Extract the (X, Y) coordinate from the center of the cell holding the provided text.  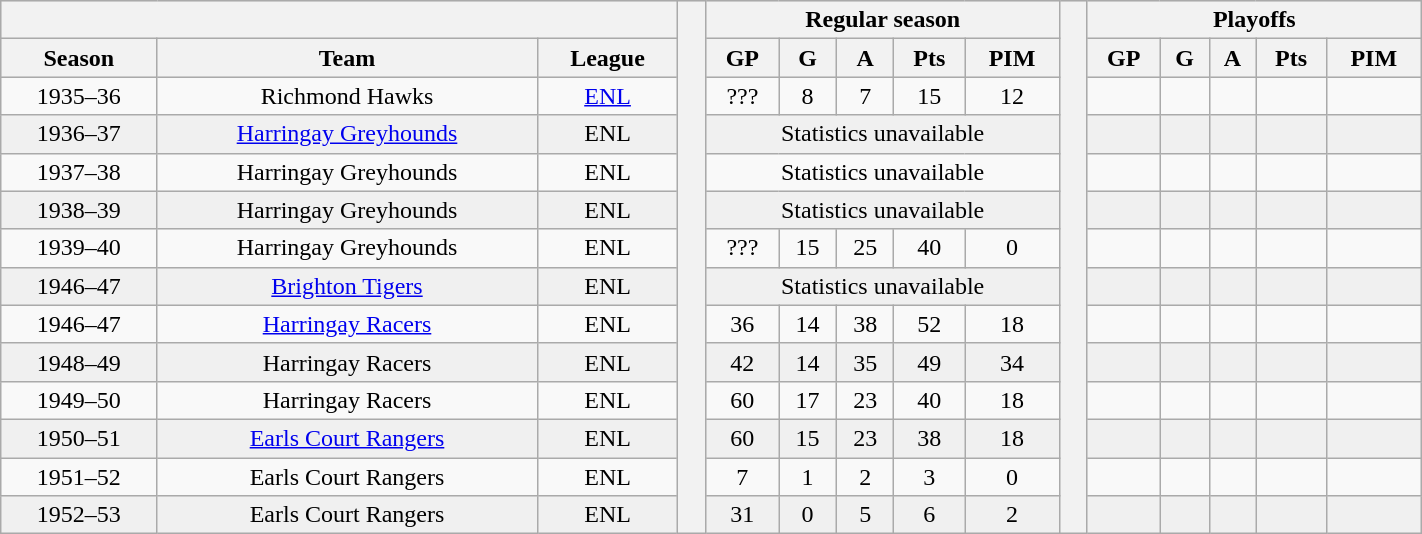
Regular season (882, 20)
25 (865, 248)
34 (1012, 362)
36 (742, 324)
1949–50 (79, 400)
1950–51 (79, 438)
31 (742, 515)
42 (742, 362)
1952–53 (79, 515)
12 (1012, 96)
3 (930, 477)
52 (930, 324)
Richmond Hawks (347, 96)
1 (808, 477)
1935–36 (79, 96)
1948–49 (79, 362)
1936–37 (79, 134)
1951–52 (79, 477)
5 (865, 515)
Brighton Tigers (347, 286)
Season (79, 58)
6 (930, 515)
8 (808, 96)
1938–39 (79, 210)
35 (865, 362)
Playoffs (1254, 20)
17 (808, 400)
1937–38 (79, 172)
1939–40 (79, 248)
League (608, 58)
49 (930, 362)
Team (347, 58)
